Output the (x, y) coordinate of the center of the cell containing the given text.  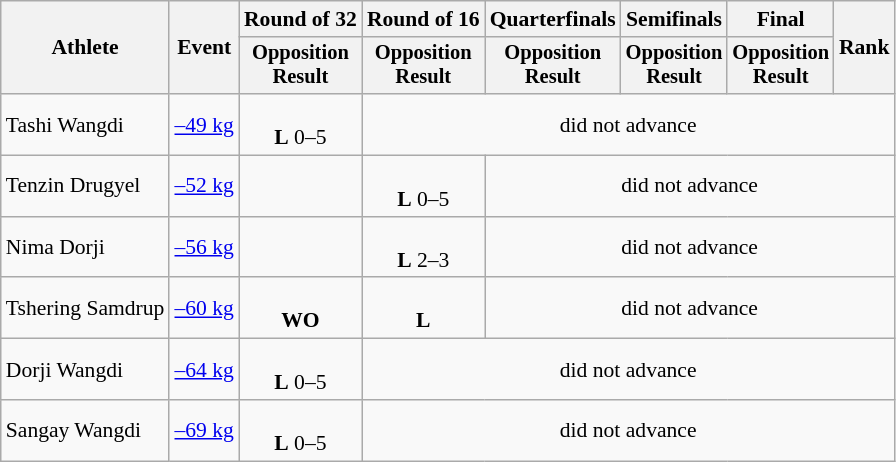
–64 kg (204, 370)
–49 kg (204, 124)
Nima Dorji (86, 248)
Athlete (86, 48)
Dorji Wangdi (86, 370)
Tenzin Drugyel (86, 186)
L (424, 308)
–56 kg (204, 248)
Sangay Wangdi (86, 430)
Event (204, 48)
Round of 16 (424, 19)
Round of 32 (300, 19)
Quarterfinals (553, 19)
–69 kg (204, 430)
WO (300, 308)
Semifinals (674, 19)
Final (780, 19)
–60 kg (204, 308)
–52 kg (204, 186)
L 2–3 (424, 248)
Tashi Wangdi (86, 124)
Tshering Samdrup (86, 308)
Rank (864, 48)
